Find where the given text appears and provide that cell's center as (x, y) coordinate. 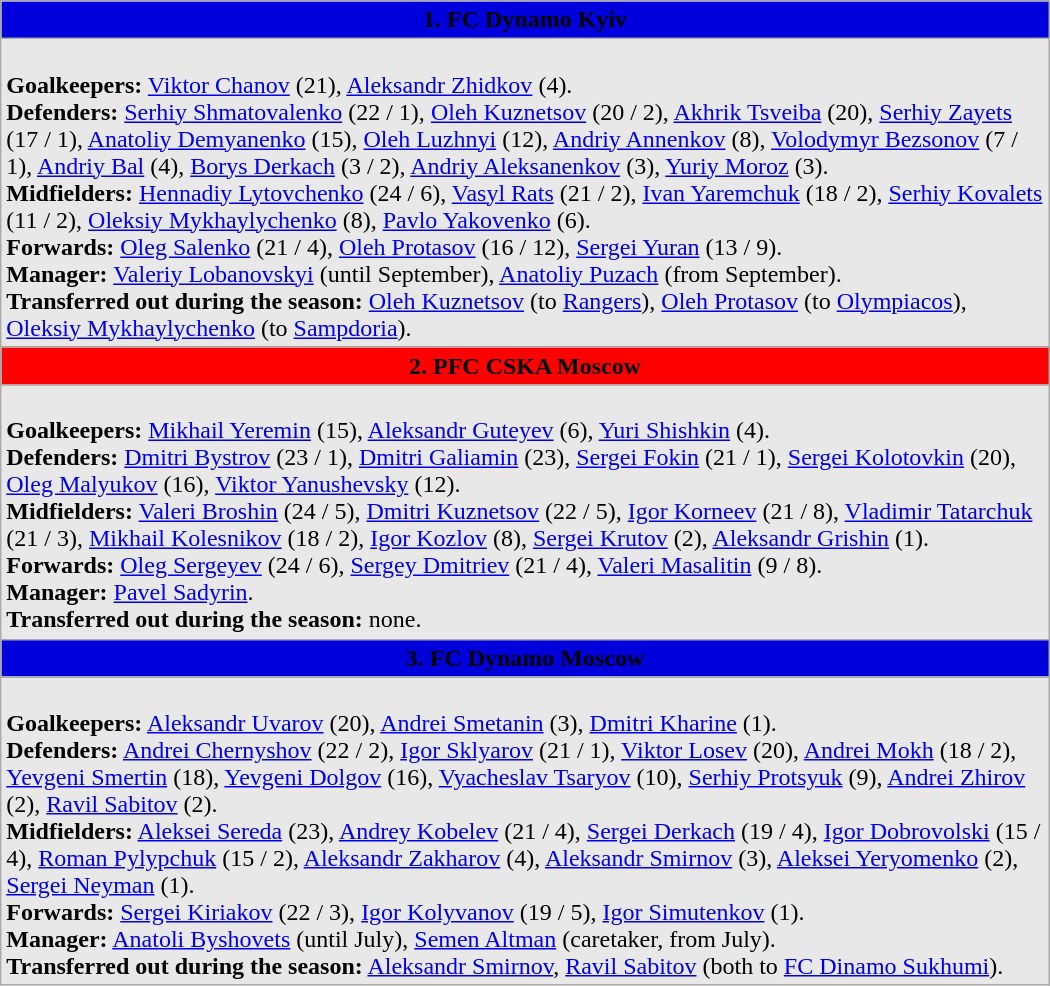
3. FC Dynamo Moscow (525, 658)
1. FC Dynamo Kyiv (525, 20)
2. PFC CSKA Moscow (525, 366)
